Provide the [X, Y] coordinate of the cell's center where the given text is located.  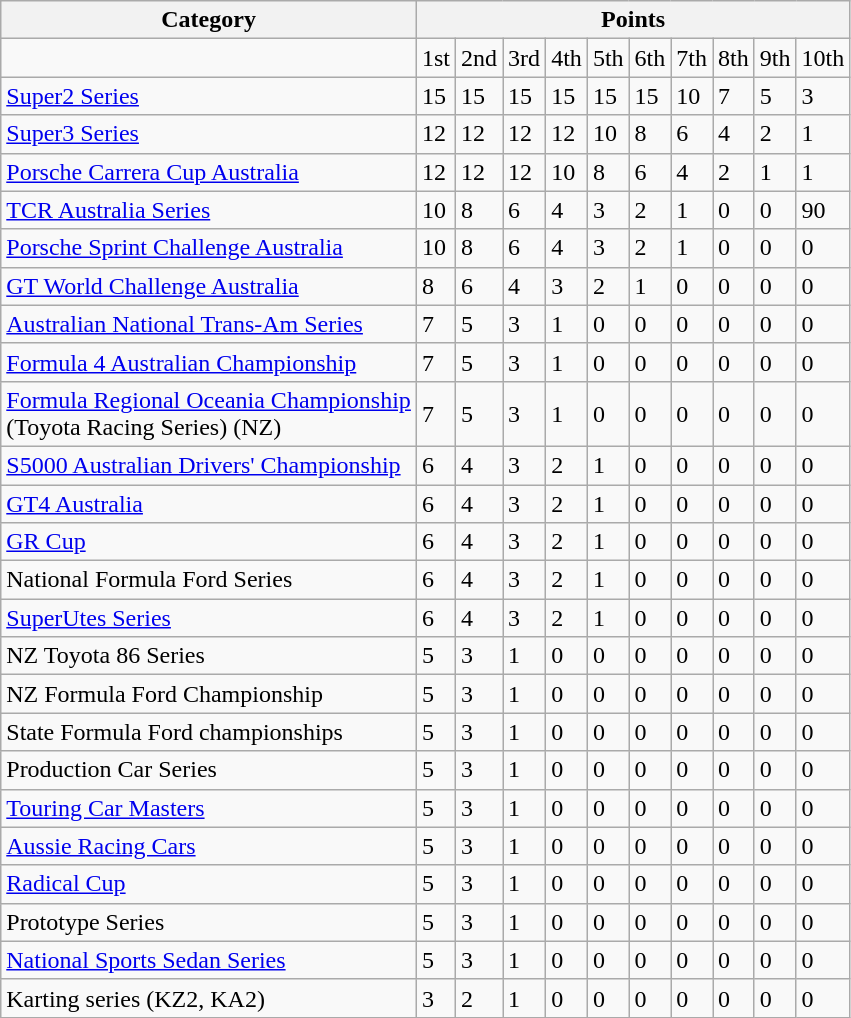
90 [823, 210]
8th [734, 58]
Prototype Series [209, 922]
1st [436, 58]
Category [209, 20]
Radical Cup [209, 884]
GR Cup [209, 542]
National Formula Ford Series [209, 580]
Australian National Trans-Am Series [209, 324]
Touring Car Masters [209, 808]
S5000 Australian Drivers' Championship [209, 465]
TCR Australia Series [209, 210]
Karting series (KZ2, KA2) [209, 998]
Formula Regional Oceania Championship(Toyota Racing Series) (NZ) [209, 414]
10th [823, 58]
Aussie Racing Cars [209, 846]
State Formula Ford championships [209, 732]
Production Car Series [209, 770]
Points [632, 20]
SuperUtes Series [209, 618]
NZ Toyota 86 Series [209, 656]
7th [692, 58]
GT4 Australia [209, 503]
Super3 Series [209, 134]
6th [650, 58]
Porsche Sprint Challenge Australia [209, 248]
9th [775, 58]
4th [567, 58]
NZ Formula Ford Championship [209, 694]
Porsche Carrera Cup Australia [209, 172]
5th [608, 58]
Super2 Series [209, 96]
3rd [524, 58]
2nd [478, 58]
Formula 4 Australian Championship [209, 362]
GT World Challenge Australia [209, 286]
National Sports Sedan Series [209, 960]
